Identify which cell holds the provided text, then report its [x, y] central coordinate. 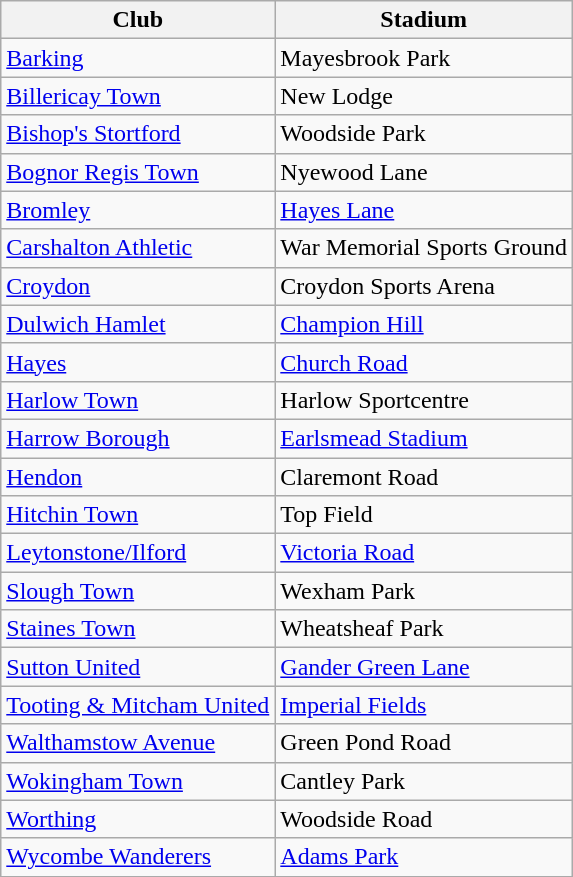
Wycombe Wanderers [138, 857]
Woodside Road [424, 819]
Woodside Park [424, 134]
Carshalton Athletic [138, 248]
Hitchin Town [138, 515]
Barking [138, 58]
Leytonstone/Ilford [138, 553]
Hendon [138, 477]
Bishop's Stortford [138, 134]
Walthamstow Avenue [138, 743]
Green Pond Road [424, 743]
Hayes Lane [424, 210]
Club [138, 20]
Slough Town [138, 591]
Harlow Sportcentre [424, 400]
Harlow Town [138, 400]
Church Road [424, 362]
Imperial Fields [424, 705]
Staines Town [138, 629]
Adams Park [424, 857]
Billericay Town [138, 96]
Bromley [138, 210]
Victoria Road [424, 553]
Croydon [138, 286]
Cantley Park [424, 781]
Top Field [424, 515]
Tooting & Mitcham United [138, 705]
Wexham Park [424, 591]
Nyewood Lane [424, 172]
Champion Hill [424, 324]
Harrow Borough [138, 438]
New Lodge [424, 96]
Gander Green Lane [424, 667]
Earlsmead Stadium [424, 438]
Stadium [424, 20]
Wokingham Town [138, 781]
Croydon Sports Arena [424, 286]
Worthing [138, 819]
Mayesbrook Park [424, 58]
Wheatsheaf Park [424, 629]
Dulwich Hamlet [138, 324]
Bognor Regis Town [138, 172]
Claremont Road [424, 477]
Sutton United [138, 667]
Hayes [138, 362]
War Memorial Sports Ground [424, 248]
